Scan for the cell matching the given text and deliver its (x, y) coordinate at center. 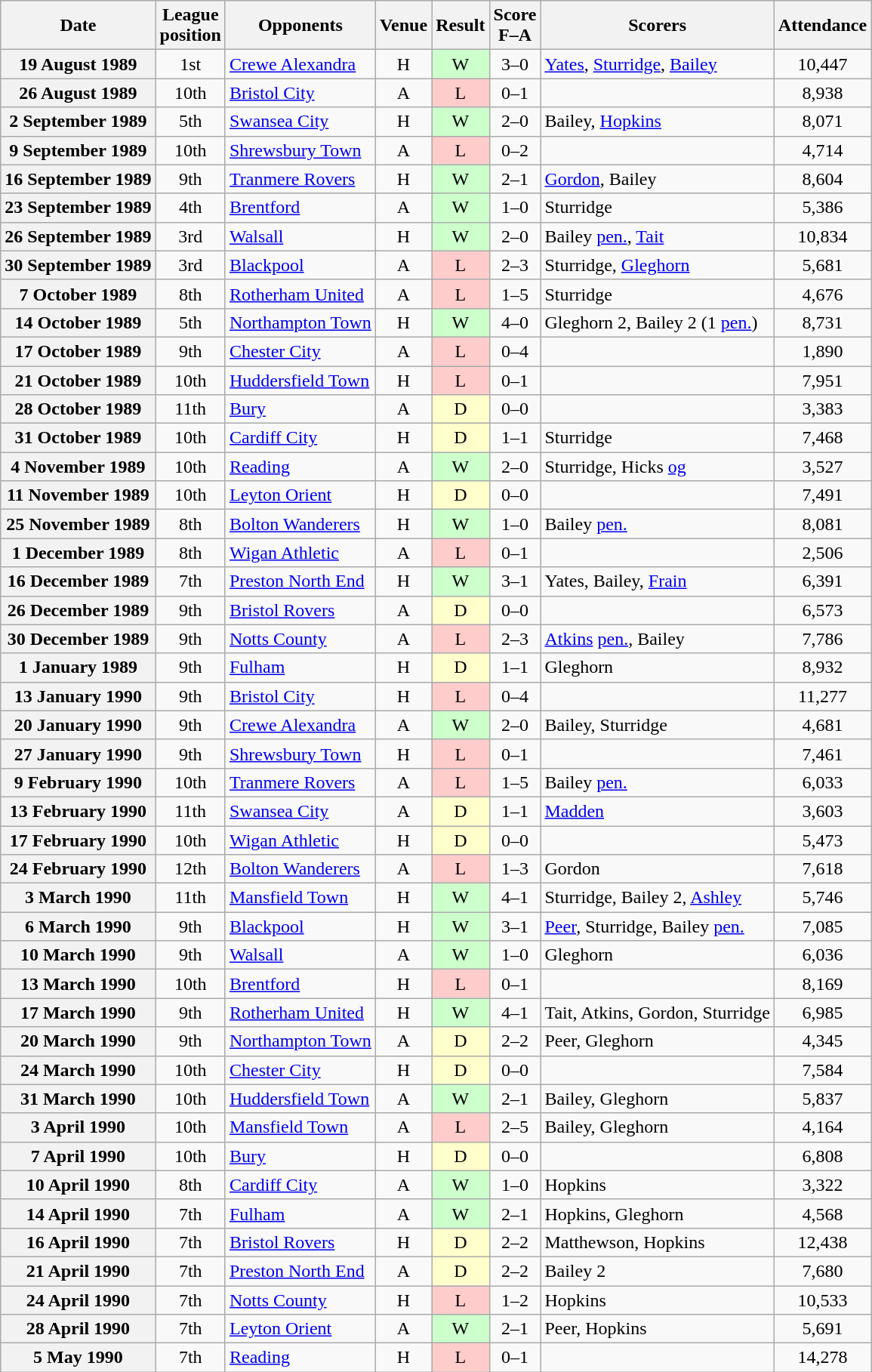
10 March 1990 (79, 955)
13 January 1990 (79, 696)
7,951 (822, 380)
28 October 1989 (79, 409)
21 April 1990 (79, 1271)
Sturridge, Gleghorn (657, 265)
5,837 (822, 1099)
Bailey, Hopkins (657, 122)
24 March 1990 (79, 1070)
Scorers (657, 26)
17 February 1990 (79, 840)
17 October 1989 (79, 351)
8,169 (822, 984)
Bailey 2 (657, 1271)
11 November 1989 (79, 495)
20 March 1990 (79, 1041)
5,681 (822, 265)
ScoreF–A (515, 26)
Date (79, 26)
Opponents (300, 26)
30 December 1989 (79, 639)
19 August 1989 (79, 64)
4–0 (515, 322)
14,278 (822, 1358)
26 August 1989 (79, 93)
4,681 (822, 725)
23 September 1989 (79, 208)
7 April 1990 (79, 1156)
9 September 1989 (79, 150)
26 December 1989 (79, 610)
31 March 1990 (79, 1099)
8,071 (822, 122)
Gordon (657, 869)
Madden (657, 811)
7,680 (822, 1271)
31 October 1989 (79, 438)
Venue (403, 26)
24 February 1990 (79, 869)
21 October 1989 (79, 380)
3 March 1990 (79, 898)
13 March 1990 (79, 984)
4 November 1989 (79, 467)
4,164 (822, 1127)
7,491 (822, 495)
10 April 1990 (79, 1185)
Sturridge, Bailey 2, Ashley (657, 898)
3,527 (822, 467)
12th (190, 869)
10,447 (822, 64)
14 October 1989 (79, 322)
Result (461, 26)
30 September 1989 (79, 265)
Peer, Sturridge, Bailey pen. (657, 926)
7,584 (822, 1070)
5,746 (822, 898)
8,604 (822, 179)
5,473 (822, 840)
Peer, Hopkins (657, 1329)
7,085 (822, 926)
5,386 (822, 208)
13 February 1990 (79, 811)
2–5 (515, 1127)
4,345 (822, 1041)
5 May 1990 (79, 1358)
Gordon, Bailey (657, 179)
10,834 (822, 236)
16 December 1989 (79, 581)
7,468 (822, 438)
1–3 (515, 869)
Sturridge, Hicks og (657, 467)
1 January 1989 (79, 668)
7,461 (822, 754)
Matthewson, Hopkins (657, 1242)
10,533 (822, 1300)
3,322 (822, 1185)
17 March 1990 (79, 1013)
28 April 1990 (79, 1329)
26 September 1989 (79, 236)
Attendance (822, 26)
7,786 (822, 639)
9 February 1990 (79, 782)
2,506 (822, 553)
6,985 (822, 1013)
3–0 (515, 64)
3 April 1990 (79, 1127)
6,033 (822, 782)
Tait, Atkins, Gordon, Sturridge (657, 1013)
27 January 1990 (79, 754)
20 January 1990 (79, 725)
Peer, Gleghorn (657, 1041)
Bailey pen., Tait (657, 236)
16 September 1989 (79, 179)
7,618 (822, 869)
Leagueposition (190, 26)
6,391 (822, 581)
24 April 1990 (79, 1300)
11,277 (822, 696)
7 October 1989 (79, 294)
14 April 1990 (79, 1213)
Hopkins, Gleghorn (657, 1213)
25 November 1989 (79, 524)
4th (190, 208)
1st (190, 64)
3,383 (822, 409)
8,731 (822, 322)
Bailey, Sturridge (657, 725)
Yates, Sturridge, Bailey (657, 64)
5,691 (822, 1329)
1 December 1989 (79, 553)
1–2 (515, 1300)
6,036 (822, 955)
2 September 1989 (79, 122)
3,603 (822, 811)
16 April 1990 (79, 1242)
Gleghorn 2, Bailey 2 (1 pen.) (657, 322)
12,438 (822, 1242)
8,932 (822, 668)
6,573 (822, 610)
4,714 (822, 150)
4,568 (822, 1213)
8,081 (822, 524)
4,676 (822, 294)
0–2 (515, 150)
Atkins pen., Bailey (657, 639)
8,938 (822, 93)
6,808 (822, 1156)
Yates, Bailey, Frain (657, 581)
6 March 1990 (79, 926)
1,890 (822, 351)
